Locate the cell with the specified text and output its [x, y] center coordinate. 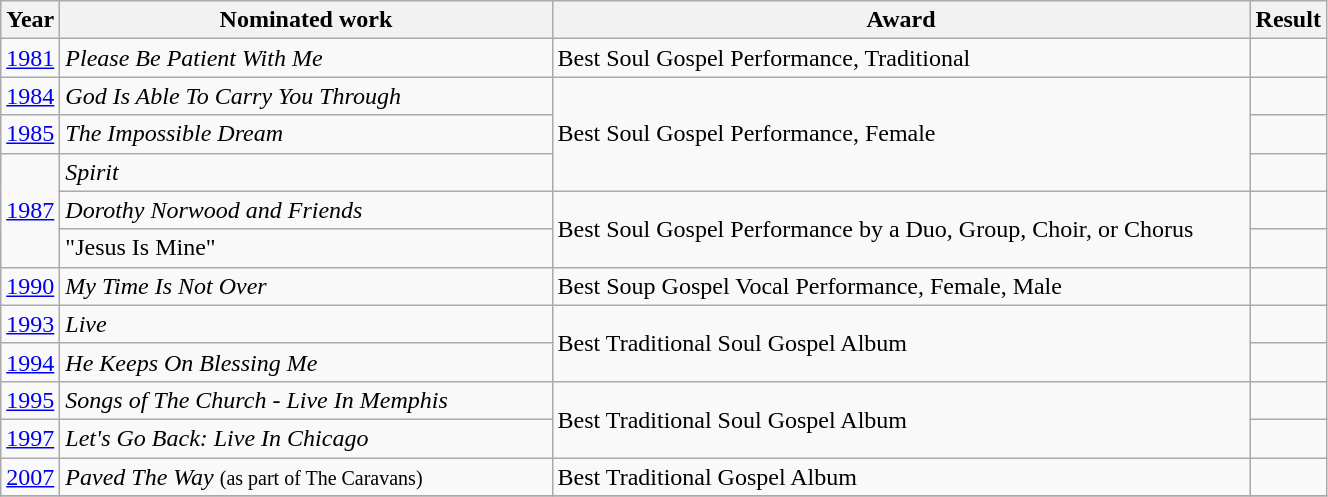
God Is Able To Carry You Through [306, 96]
"Jesus Is Mine" [306, 248]
1994 [30, 362]
Spirit [306, 172]
1985 [30, 134]
Result [1288, 20]
Best Soul Gospel Performance, Traditional [901, 58]
Award [901, 20]
Dorothy Norwood and Friends [306, 210]
2007 [30, 477]
1987 [30, 210]
He Keeps On Blessing Me [306, 362]
Let's Go Back: Live In Chicago [306, 438]
Year [30, 20]
Songs of The Church - Live In Memphis [306, 400]
Nominated work [306, 20]
Live [306, 324]
Paved The Way (as part of The Caravans) [306, 477]
1997 [30, 438]
1981 [30, 58]
1995 [30, 400]
1993 [30, 324]
Best Traditional Gospel Album [901, 477]
My Time Is Not Over [306, 286]
1990 [30, 286]
1984 [30, 96]
The Impossible Dream [306, 134]
Please Be Patient With Me [306, 58]
Best Soul Gospel Performance by a Duo, Group, Choir, or Chorus [901, 229]
Best Soul Gospel Performance, Female [901, 134]
Best Soup Gospel Vocal Performance, Female, Male [901, 286]
